Find where the given text appears and provide that cell's center as [X, Y] coordinate. 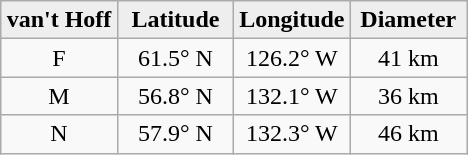
M [59, 96]
126.2° W [292, 58]
Diameter [408, 20]
36 km [408, 96]
41 km [408, 58]
57.9° N [175, 134]
132.3° W [292, 134]
61.5° N [175, 58]
F [59, 58]
Latitude [175, 20]
Longitude [292, 20]
132.1° W [292, 96]
van't Hoff [59, 20]
46 km [408, 134]
N [59, 134]
56.8° N [175, 96]
